For the text-containing cell, return its midpoint in (X, Y) coordinate format. 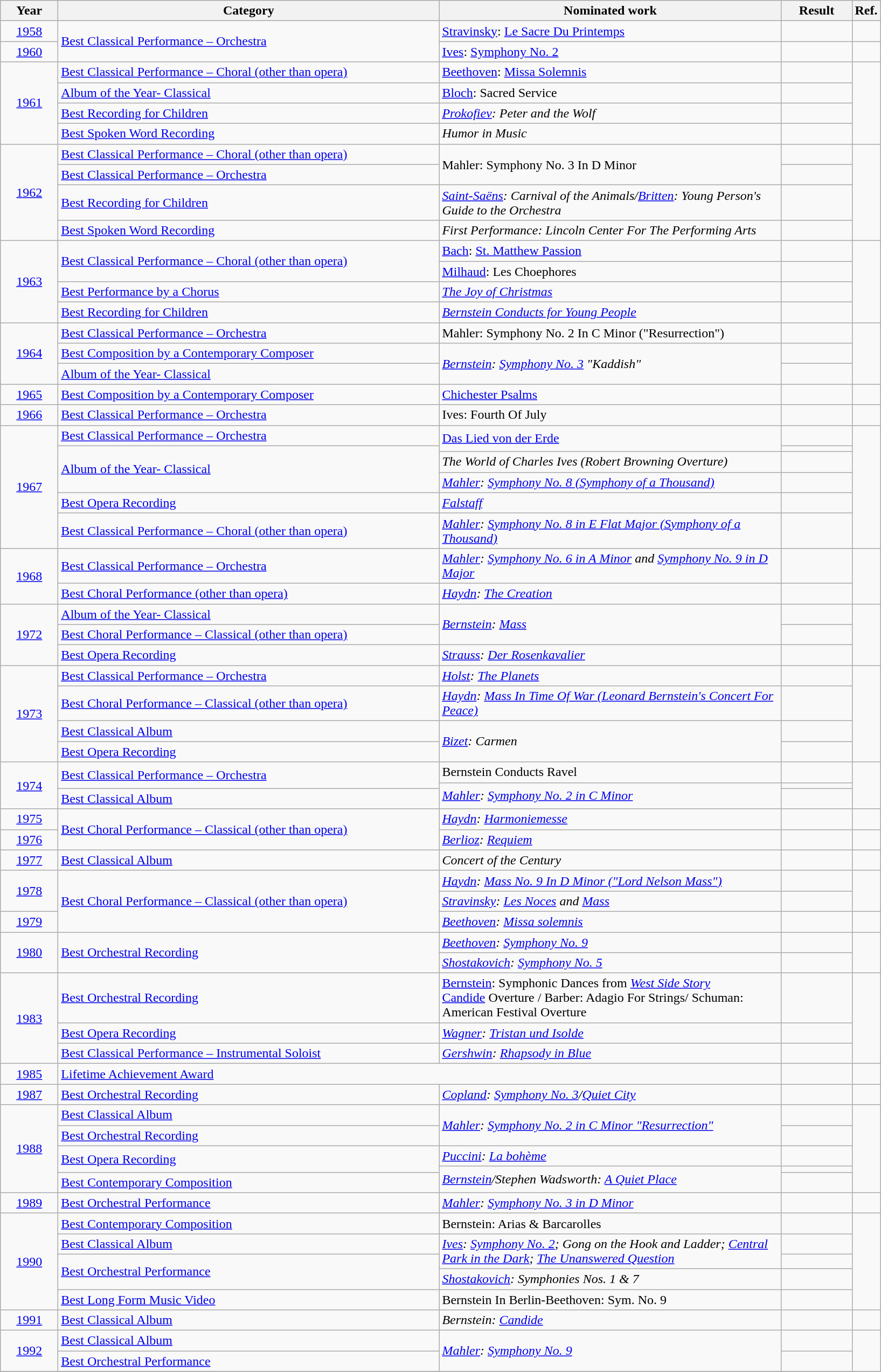
Mahler: Symphony No. 9 (610, 1351)
1963 (29, 281)
Bizet: Carmen (610, 742)
Haydn: Mass In Time Of War (Leonard Bernstein's Concert For Peace) (610, 704)
The World of Charles Ives (Robert Browning Overture) (610, 462)
Lifetime Achievement Award (420, 1074)
1972 (29, 634)
Ives: Fourth Of July (610, 415)
1983 (29, 1018)
Bernstein In Berlin-Beethoven: Sym. No. 9 (610, 1299)
Bernstein: Arias & Barcarolles (610, 1223)
Saint-Saëns: Carnival of the Animals/Britten: Young Person's Guide to the Orchestra (610, 203)
1966 (29, 415)
Ref. (866, 11)
Best Classical Performance – Instrumental Soloist (249, 1054)
1988 (29, 1149)
Haydn: The Creation (610, 593)
Strauss: Der Rosenkavalier (610, 655)
Gershwin: Rhapsody in Blue (610, 1054)
Shostakovich: Symphonies Nos. 1 & 7 (610, 1279)
1967 (29, 487)
1958 (29, 31)
Beethoven: Missa solemnis (610, 921)
Bernstein: Symphonic Dances from West Side Story Candide Overture / Barber: Adagio For Strings/ Schuman: American Festival Overture (610, 998)
Prokofiev: Peter and the Wolf (610, 113)
Best Performance by a Chorus (249, 292)
Humor in Music (610, 134)
Ives: Symphony No. 2 (610, 52)
Concert of the Century (610, 860)
Mahler: Symphony No. 2 in C Minor (610, 795)
Puccini: La bohème (610, 1156)
The Joy of Christmas (610, 292)
Copland: Symphony No. 3/Quiet City (610, 1094)
Result (817, 11)
1989 (29, 1203)
1978 (29, 891)
Holst: The Planets (610, 676)
Chichester Psalms (610, 394)
1979 (29, 921)
1976 (29, 840)
Mahler: Symphony No. 2 in C Minor "Resurrection" (610, 1125)
1980 (29, 953)
Best Choral Performance (other than opera) (249, 593)
1987 (29, 1094)
1968 (29, 576)
Falstaff (610, 503)
Mahler: Symphony No. 6 in A Minor and Symphony No. 9 in D Major (610, 566)
Ives: Symphony No. 2; Gong on the Hook and Ladder; Central Park in the Dark; The Unanswered Question (610, 1251)
Bernstein Conducts for Young People (610, 313)
Berlioz: Requiem (610, 840)
Mahler: Symphony No. 3 In D Minor (610, 164)
1990 (29, 1261)
Beethoven: Missa Solemnis (610, 72)
Mahler: Symphony No. 8 in E Flat Major (Symphony of a Thousand) (610, 530)
1977 (29, 860)
Year (29, 11)
1974 (29, 786)
Nominated work (610, 11)
1985 (29, 1074)
Haydn: Mass No. 9 In D Minor ("Lord Nelson Mass") (610, 881)
1960 (29, 52)
Wagner: Tristan und Isolde (610, 1033)
Bernstein: Symphony No. 3 "Kaddish" (610, 364)
Stravinsky: Le Sacre Du Printemps (610, 31)
Milhaud: Les Choephores (610, 271)
Shostakovich: Symphony No. 5 (610, 963)
Bernstein: Mass (610, 624)
1991 (29, 1320)
Best Long Form Music Video (249, 1299)
Mahler: Symphony No. 2 In C Minor ("Resurrection") (610, 333)
Stravinsky: Les Noces and Mass (610, 901)
Bernstein/Stephen Wadsworth: A Quiet Place (610, 1179)
Mahler: Symphony No. 8 (Symphony of a Thousand) (610, 482)
1992 (29, 1351)
Bloch: Sacred Service (610, 93)
Mahler: Symphony No. 3 in D Minor (610, 1203)
1964 (29, 354)
Bernstein Conducts Ravel (610, 772)
1961 (29, 103)
Bernstein: Candide (610, 1320)
1962 (29, 192)
Haydn: Harmoniemesse (610, 819)
Category (249, 11)
Beethoven: Symphony No. 9 (610, 943)
1975 (29, 819)
Das Lied von der Erde (610, 439)
First Performance: Lincoln Center For The Performing Arts (610, 230)
1973 (29, 713)
Bach: St. Matthew Passion (610, 251)
1965 (29, 394)
